Return the (x, y) coordinate for the center point of the cell that contains the specified text.  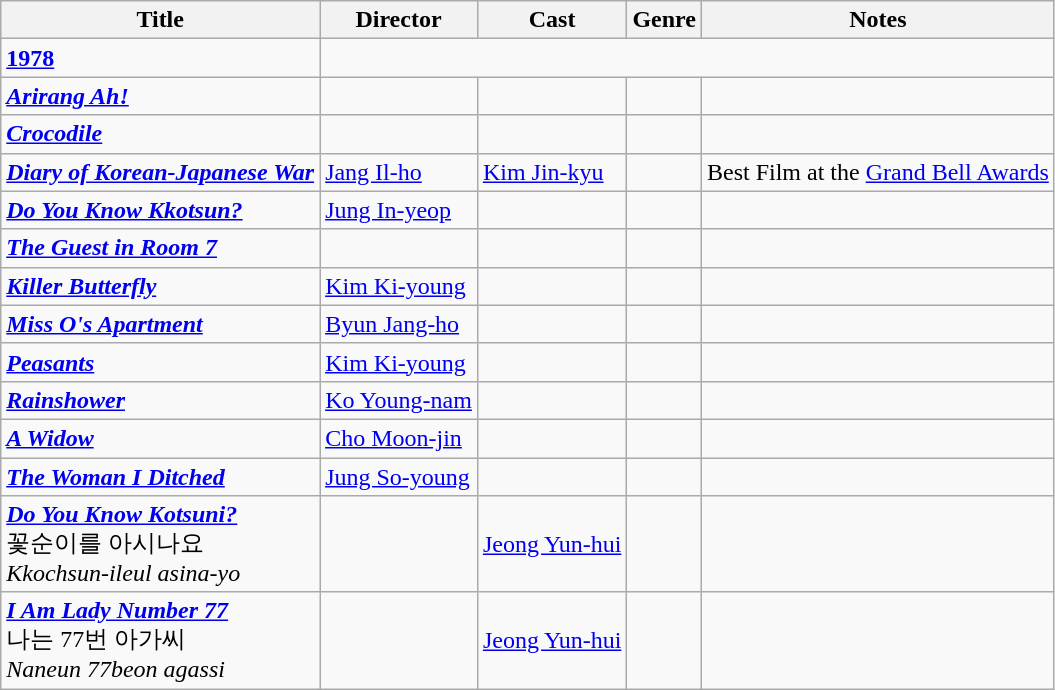
Notes (878, 20)
1978 (160, 58)
A Widow (160, 438)
Genre (664, 20)
Kim Jin-kyu (552, 172)
Jung In-yeop (399, 210)
Ko Young-nam (399, 400)
Arirang Ah! (160, 96)
Do You Know Kotsuni?꽃순이를 아시나요Kkochsun-ileul asina-yo (160, 544)
Rainshower (160, 400)
Peasants (160, 362)
Jang Il-ho (399, 172)
Cast (552, 20)
Diary of Korean-Japanese War (160, 172)
Byun Jang-ho (399, 324)
Director (399, 20)
Crocodile (160, 134)
Title (160, 20)
Do You Know Kkotsun? (160, 210)
Miss O's Apartment (160, 324)
I Am Lady Number 77나는 77번 아가씨Naneun 77beon agassi (160, 640)
The Woman I Ditched (160, 477)
Killer Butterfly (160, 286)
Cho Moon-jin (399, 438)
Jung So-young (399, 477)
The Guest in Room 7 (160, 248)
Best Film at the Grand Bell Awards (878, 172)
